Pinpoint the cell where the given text exists, returning its [X, Y] midpoint coordinate. 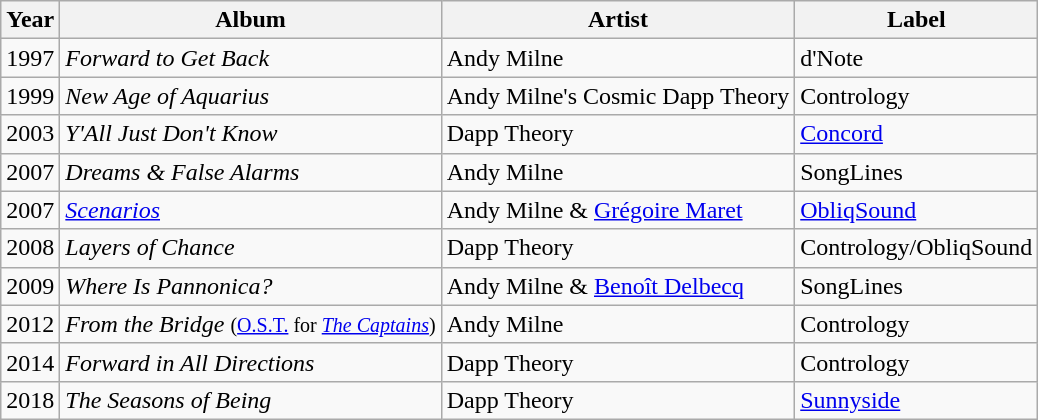
2009 [30, 286]
Forward in All Directions [250, 362]
1999 [30, 96]
Andy Milne & Benoît Delbecq [618, 286]
Forward to Get Back [250, 58]
Scenarios [250, 210]
Year [30, 20]
Andy Milne's Cosmic Dapp Theory [618, 96]
Y'All Just Don't Know [250, 134]
Contrology/ObliqSound [916, 248]
Layers of Chance [250, 248]
Where Is Pannonica? [250, 286]
ObliqSound [916, 210]
Album [250, 20]
Concord [916, 134]
2003 [30, 134]
Artist [618, 20]
New Age of Aquarius [250, 96]
The Seasons of Being [250, 400]
2012 [30, 324]
Andy Milne & Grégoire Maret [618, 210]
2018 [30, 400]
Label [916, 20]
1997 [30, 58]
2008 [30, 248]
From the Bridge (O.S.T. for The Captains) [250, 324]
Sunnyside [916, 400]
2014 [30, 362]
Dreams & False Alarms [250, 172]
d'Note [916, 58]
